Detect which cell encompasses the target text, then output its [X, Y] center coordinate. 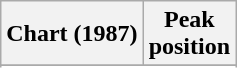
Peakposition [189, 34]
Chart (1987) [72, 34]
